Return the (X, Y) coordinate for the center point of the cell that contains the specified text.  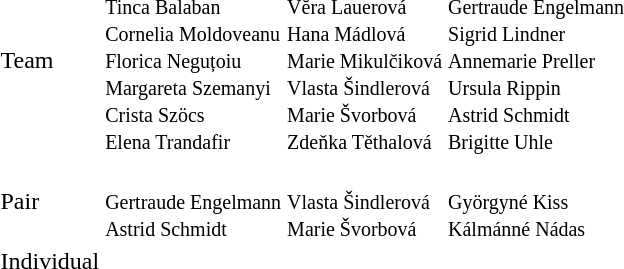
Vlasta ŠindlerováMarie Švorbová (365, 201)
Gertraude EngelmannAstrid Schmidt (194, 201)
